Identify which cell holds the provided text, then report its [x, y] central coordinate. 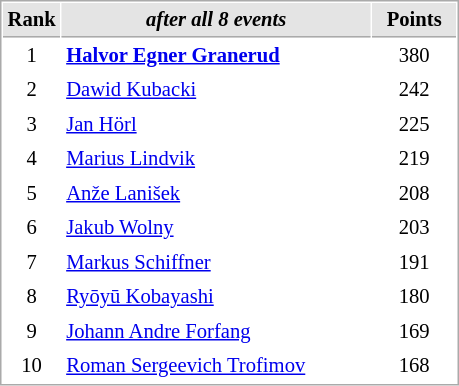
168 [414, 366]
203 [414, 228]
Roman Sergeevich Trofimov [216, 366]
191 [414, 262]
Dawid Kubacki [216, 90]
208 [414, 194]
219 [414, 158]
Johann Andre Forfang [216, 332]
7 [32, 262]
242 [414, 90]
380 [414, 56]
5 [32, 194]
Jan Hörl [216, 124]
Marius Lindvik [216, 158]
8 [32, 296]
Rank [32, 20]
2 [32, 90]
1 [32, 56]
4 [32, 158]
10 [32, 366]
Points [414, 20]
180 [414, 296]
169 [414, 332]
Ryōyū Kobayashi [216, 296]
3 [32, 124]
Anže Lanišek [216, 194]
9 [32, 332]
Markus Schiffner [216, 262]
6 [32, 228]
Jakub Wolny [216, 228]
Halvor Egner Granerud [216, 56]
225 [414, 124]
after all 8 events [216, 20]
